Provide the [X, Y] coordinate of the cell's center where the given text is located.  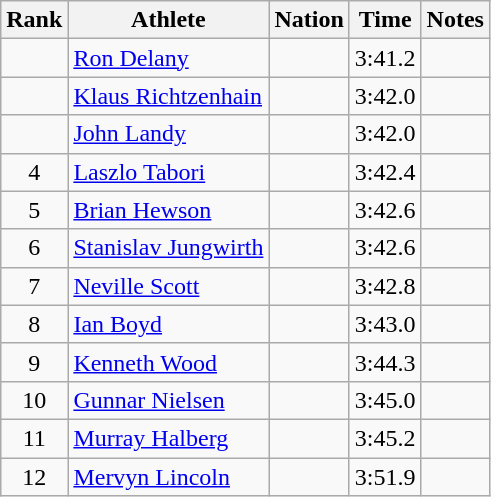
3:45.0 [385, 400]
John Landy [168, 134]
3:41.2 [385, 58]
Mervyn Lincoln [168, 477]
8 [34, 324]
3:51.9 [385, 477]
3:45.2 [385, 438]
Nation [309, 20]
3:42.8 [385, 286]
4 [34, 172]
12 [34, 477]
Neville Scott [168, 286]
3:42.4 [385, 172]
5 [34, 210]
Murray Halberg [168, 438]
Brian Hewson [168, 210]
11 [34, 438]
Rank [34, 20]
3:43.0 [385, 324]
Notes [455, 20]
Ron Delany [168, 58]
7 [34, 286]
3:44.3 [385, 362]
Klaus Richtzenhain [168, 96]
Athlete [168, 20]
Stanislav Jungwirth [168, 248]
9 [34, 362]
Kenneth Wood [168, 362]
10 [34, 400]
Gunnar Nielsen [168, 400]
Laszlo Tabori [168, 172]
Time [385, 20]
6 [34, 248]
Ian Boyd [168, 324]
